Locate the cell with the specified text and output its (x, y) center coordinate. 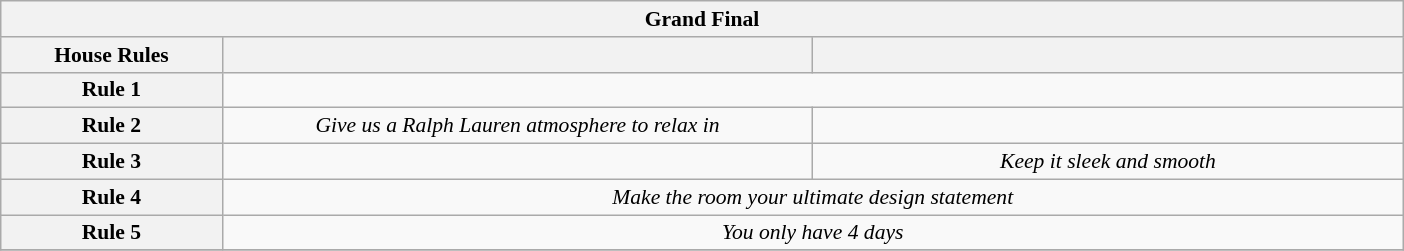
Rule 4 (112, 197)
House Rules (112, 55)
Give us a Ralph Lauren atmosphere to relax in (518, 126)
Rule 2 (112, 126)
Rule 5 (112, 233)
Grand Final (702, 19)
Make the room your ultimate design statement (812, 197)
Rule 1 (112, 90)
Keep it sleek and smooth (1108, 162)
You only have 4 days (812, 233)
Rule 3 (112, 162)
